Detect which cell encompasses the target text, then output its (x, y) center coordinate. 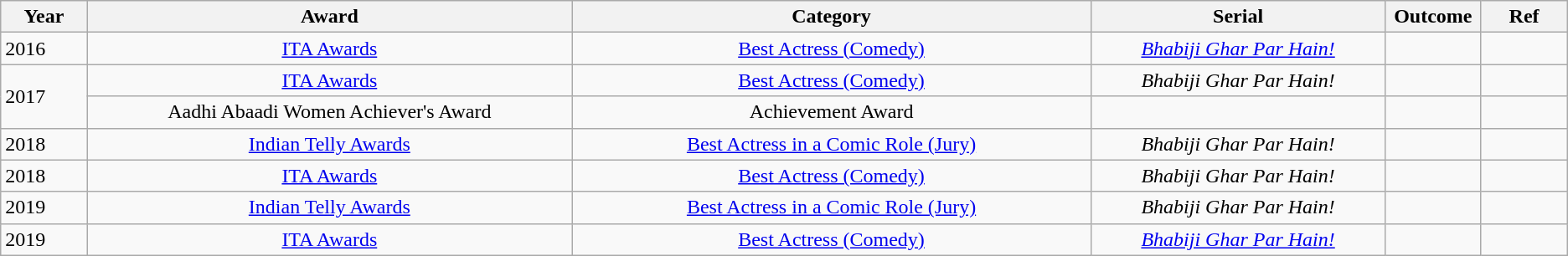
Year (44, 17)
Achievement Award (832, 112)
Outcome (1433, 17)
Serial (1238, 17)
Award (330, 17)
Category (832, 17)
Aadhi Abaadi Women Achiever's Award (330, 112)
Ref (1524, 17)
2017 (44, 96)
2016 (44, 49)
